Scan for the cell matching the given text and deliver its (X, Y) coordinate at center. 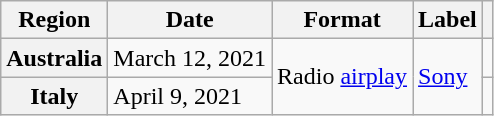
Format (342, 20)
Date (190, 20)
April 9, 2021 (190, 96)
Label (448, 20)
Region (54, 20)
Radio airplay (342, 77)
Italy (54, 96)
March 12, 2021 (190, 58)
Australia (54, 58)
Sony (448, 77)
